Search for the cell housing the specified text and yield its (x, y) center coordinate. 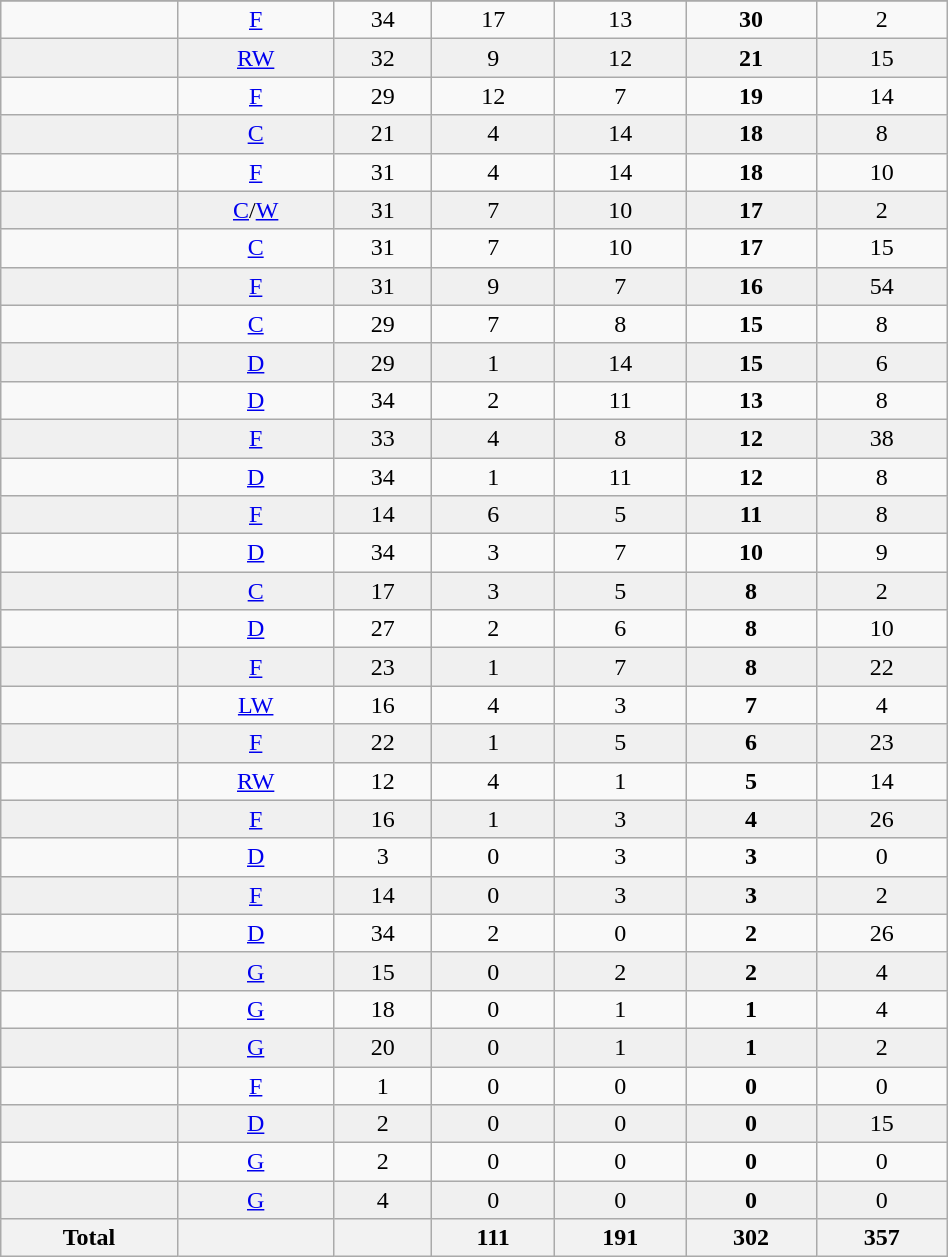
111 (492, 1238)
191 (620, 1238)
LW (256, 705)
19 (752, 96)
32 (382, 58)
C/W (256, 210)
Total (90, 1238)
27 (382, 629)
20 (382, 1047)
33 (382, 438)
30 (752, 20)
302 (752, 1238)
54 (882, 286)
357 (882, 1238)
38 (882, 438)
